Locate the cell with the specified text and output its (X, Y) center coordinate. 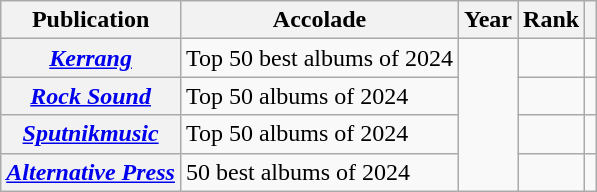
Top 50 best albums of 2024 (319, 58)
50 best albums of 2024 (319, 172)
Accolade (319, 20)
Rank (552, 20)
Publication (91, 20)
Alternative Press (91, 172)
Sputnikmusic (91, 134)
Kerrang (91, 58)
Rock Sound (91, 96)
Year (488, 20)
